For the text-containing cell, return its midpoint in [X, Y] coordinate format. 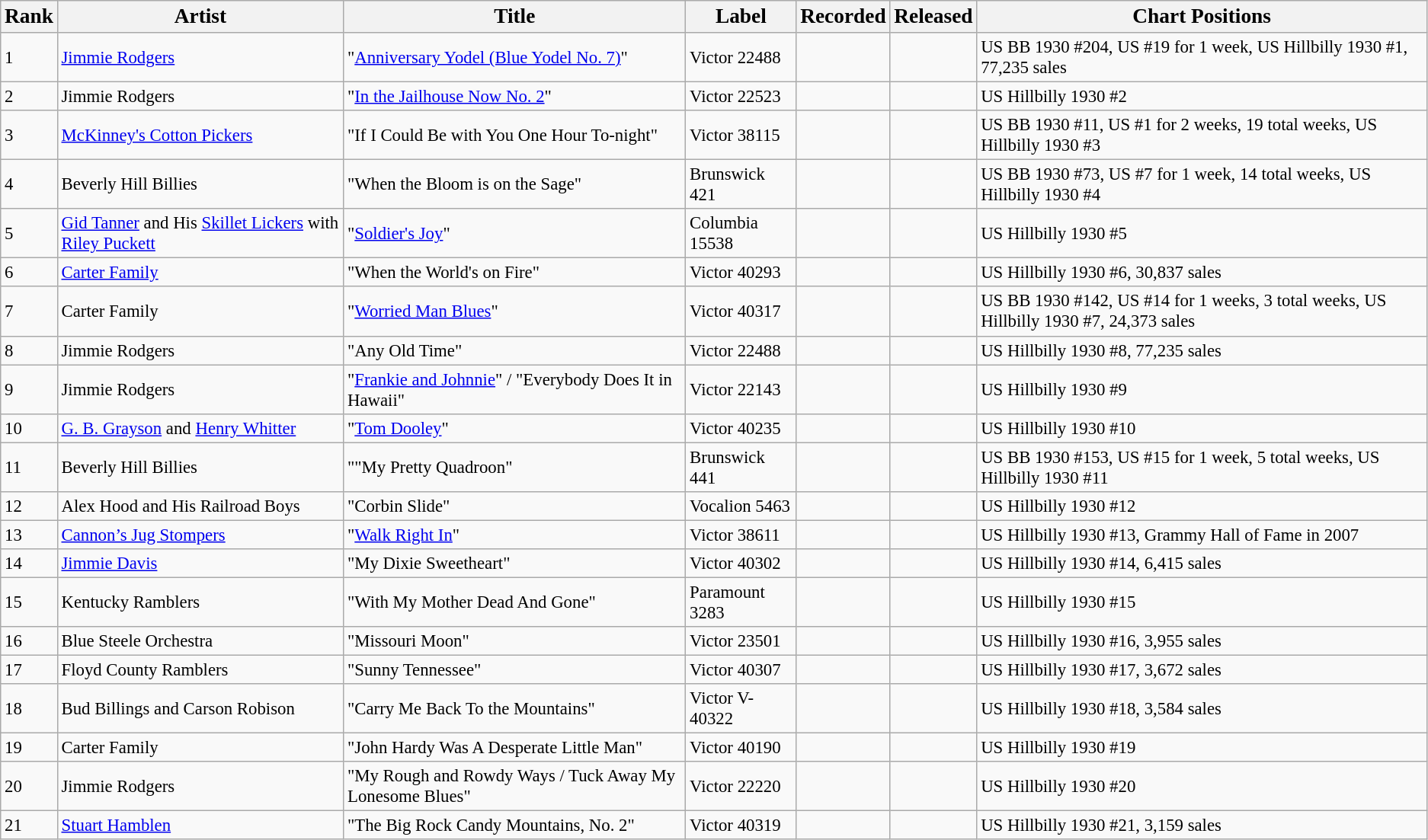
US Hillbilly 1930 #5 [1202, 233]
8 [29, 350]
"Missouri Moon" [515, 641]
US Hillbilly 1930 #19 [1202, 748]
Chart Positions [1202, 17]
Kentucky Ramblers [200, 602]
Victor 40302 [741, 564]
6 [29, 273]
20 [29, 786]
McKinney's Cotton Pickers [200, 136]
Victor 38115 [741, 136]
"When the Bloom is on the Sage" [515, 184]
Victor V-40322 [741, 708]
14 [29, 564]
10 [29, 428]
US Hillbilly 1930 #14, 6,415 sales [1202, 564]
""My Pretty Quadroon" [515, 468]
Title [515, 17]
15 [29, 602]
Victor 23501 [741, 641]
"John Hardy Was A Desperate Little Man" [515, 748]
US Hillbilly 1930 #6, 30,837 sales [1202, 273]
1 [29, 58]
Artist [200, 17]
Gid Tanner and His Skillet Lickers with Riley Puckett [200, 233]
US Hillbilly 1930 #10 [1202, 428]
2 [29, 97]
US BB 1930 #204, US #19 for 1 week, US Hillbilly 1930 #1, 77,235 sales [1202, 58]
21 [29, 826]
Brunswick 421 [741, 184]
"My Rough and Rowdy Ways / Tuck Away My Lonesome Blues" [515, 786]
9 [29, 390]
Columbia 15538 [741, 233]
"In the Jailhouse Now No. 2" [515, 97]
Victor 22523 [741, 97]
Paramount 3283 [741, 602]
"Tom Dooley" [515, 428]
Victor 40235 [741, 428]
"Sunny Tennessee" [515, 670]
US Hillbilly 1930 #12 [1202, 506]
Victor 38611 [741, 535]
Stuart Hamblen [200, 826]
US BB 1930 #153, US #15 for 1 week, 5 total weeks, US Hillbilly 1930 #11 [1202, 468]
Victor 22143 [741, 390]
US Hillbilly 1930 #17, 3,672 sales [1202, 670]
US Hillbilly 1930 #21, 3,159 sales [1202, 826]
13 [29, 535]
Victor 40307 [741, 670]
Victor 40190 [741, 748]
18 [29, 708]
3 [29, 136]
7 [29, 312]
Floyd County Ramblers [200, 670]
Rank [29, 17]
Jimmie Davis [200, 564]
Victor 40317 [741, 312]
Recorded [843, 17]
Bud Billings and Carson Robison [200, 708]
Cannon’s Jug Stompers [200, 535]
11 [29, 468]
Brunswick 441 [741, 468]
US Hillbilly 1930 #15 [1202, 602]
US Hillbilly 1930 #9 [1202, 390]
US Hillbilly 1930 #13, Grammy Hall of Fame in 2007 [1202, 535]
"Soldier's Joy" [515, 233]
Victor 40293 [741, 273]
US Hillbilly 1930 #18, 3,584 sales [1202, 708]
US Hillbilly 1930 #2 [1202, 97]
"My Dixie Sweetheart" [515, 564]
4 [29, 184]
Blue Steele Orchestra [200, 641]
"When the World's on Fire" [515, 273]
"With My Mother Dead And Gone" [515, 602]
"Corbin Slide" [515, 506]
17 [29, 670]
US BB 1930 #11, US #1 for 2 weeks, 19 total weeks, US Hillbilly 1930 #3 [1202, 136]
"The Big Rock Candy Mountains, No. 2" [515, 826]
US Hillbilly 1930 #20 [1202, 786]
"Anniversary Yodel (Blue Yodel No. 7)" [515, 58]
US Hillbilly 1930 #8, 77,235 sales [1202, 350]
Victor 22220 [741, 786]
"If I Could Be with You One Hour To-night" [515, 136]
Alex Hood and His Railroad Boys [200, 506]
"Worried Man Blues" [515, 312]
16 [29, 641]
"Frankie and Johnnie" / "Everybody Does It in Hawaii" [515, 390]
"Any Old Time" [515, 350]
G. B. Grayson and Henry Whitter [200, 428]
US Hillbilly 1930 #16, 3,955 sales [1202, 641]
Victor 40319 [741, 826]
"Walk Right In" [515, 535]
12 [29, 506]
19 [29, 748]
Label [741, 17]
Released [933, 17]
US BB 1930 #73, US #7 for 1 week, 14 total weeks, US Hillbilly 1930 #4 [1202, 184]
"Carry Me Back To the Mountains" [515, 708]
US BB 1930 #142, US #14 for 1 weeks, 3 total weeks, US Hillbilly 1930 #7, 24,373 sales [1202, 312]
5 [29, 233]
Vocalion 5463 [741, 506]
